Return the (X, Y) coordinate for the center point of the cell that contains the specified text.  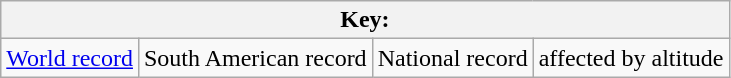
South American record (255, 58)
National record (452, 58)
Key: (365, 20)
affected by altitude (631, 58)
World record (70, 58)
